Pinpoint the cell where the given text exists, returning its (x, y) midpoint coordinate. 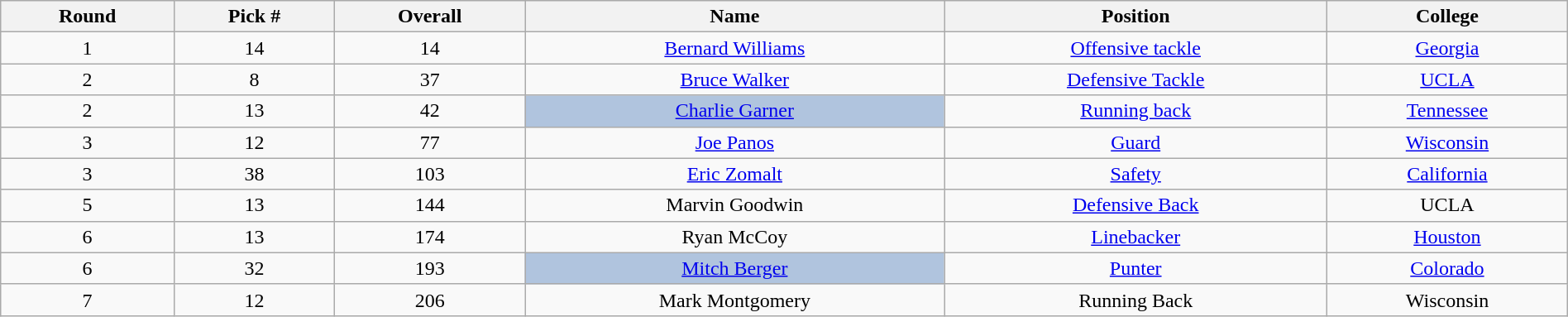
Running back (1136, 111)
Offensive tackle (1136, 48)
Pick # (254, 17)
174 (429, 237)
Eric Zomalt (734, 174)
Safety (1136, 174)
Houston (1447, 237)
Round (88, 17)
38 (254, 174)
Position (1136, 17)
Ryan McCoy (734, 237)
Punter (1136, 268)
Joe Panos (734, 142)
206 (429, 300)
37 (429, 79)
Tennessee (1447, 111)
Name (734, 17)
Bruce Walker (734, 79)
Charlie Garner (734, 111)
Overall (429, 17)
California (1447, 174)
103 (429, 174)
7 (88, 300)
College (1447, 17)
144 (429, 205)
Linebacker (1136, 237)
8 (254, 79)
Running Back (1136, 300)
Colorado (1447, 268)
Defensive Back (1136, 205)
Mitch Berger (734, 268)
42 (429, 111)
5 (88, 205)
Defensive Tackle (1136, 79)
Guard (1136, 142)
Marvin Goodwin (734, 205)
Bernard Williams (734, 48)
32 (254, 268)
Mark Montgomery (734, 300)
1 (88, 48)
77 (429, 142)
193 (429, 268)
Georgia (1447, 48)
